Provide the (x, y) coordinate of the cell's center where the given text is located.  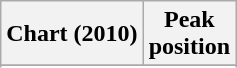
Peakposition (189, 34)
Chart (2010) (72, 34)
